Find where the given text appears and provide that cell's center as [x, y] coordinate. 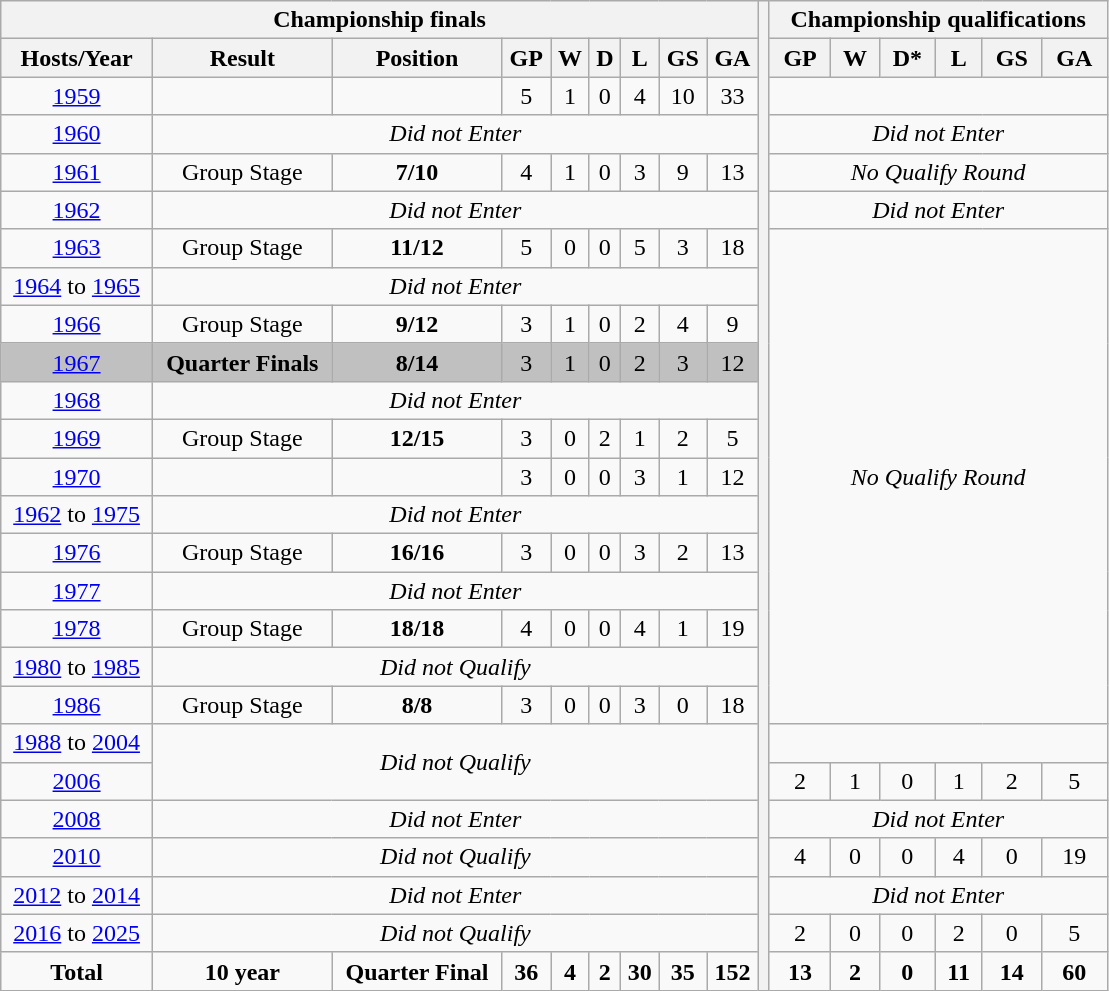
11 [958, 971]
1967 [77, 362]
D* [907, 58]
35 [682, 971]
1977 [77, 591]
10 [682, 96]
60 [1074, 971]
Quarter Finals [242, 362]
1960 [77, 134]
1966 [77, 324]
1969 [77, 438]
1988 to 2004 [77, 743]
Position [417, 58]
Result [242, 58]
2010 [77, 857]
Quarter Final [417, 971]
Championship qualifications [938, 20]
152 [732, 971]
1961 [77, 172]
Championship finals [380, 20]
8/14 [417, 362]
16/16 [417, 553]
1976 [77, 553]
1980 to 1985 [77, 667]
1962 to 1975 [77, 515]
36 [526, 971]
2008 [77, 819]
12/15 [417, 438]
1964 to 1965 [77, 286]
Hosts/Year [77, 58]
9/12 [417, 324]
10 year [242, 971]
Total [77, 971]
33 [732, 96]
1968 [77, 400]
8/8 [417, 705]
14 [1012, 971]
18/18 [417, 629]
7/10 [417, 172]
1962 [77, 210]
2006 [77, 781]
D [604, 58]
1978 [77, 629]
1986 [77, 705]
30 [640, 971]
2012 to 2014 [77, 895]
1970 [77, 477]
1963 [77, 248]
1959 [77, 96]
2016 to 2025 [77, 933]
11/12 [417, 248]
